Return the [X, Y] coordinate for the center point of the cell that contains the specified text.  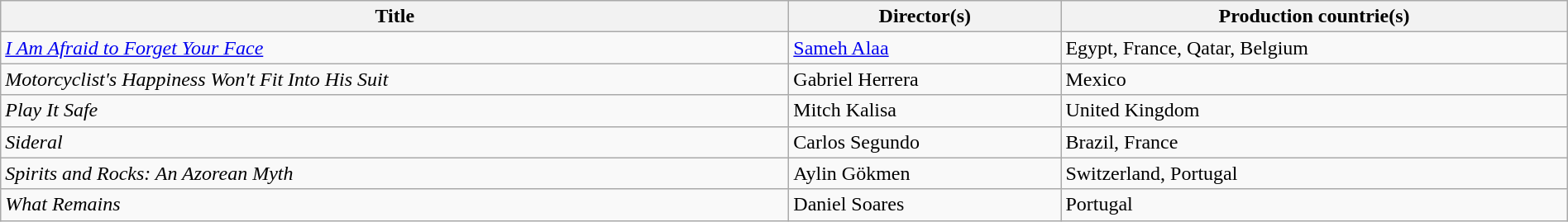
Carlos Segundo [925, 142]
Director(s) [925, 17]
Gabriel Herrera [925, 79]
Sameh Alaa [925, 48]
Egypt, France, Qatar, Belgium [1314, 48]
Spirits and Rocks: An Azorean Myth [395, 173]
Mexico [1314, 79]
United Kingdom [1314, 111]
Motorcyclist's Happiness Won't Fit Into His Suit [395, 79]
Title [395, 17]
Aylin Gökmen [925, 173]
I Am Afraid to Forget Your Face [395, 48]
Production countrie(s) [1314, 17]
Brazil, France [1314, 142]
Play It Safe [395, 111]
Mitch Kalisa [925, 111]
Sideral [395, 142]
What Remains [395, 205]
Daniel Soares [925, 205]
Switzerland, Portugal [1314, 173]
Portugal [1314, 205]
